Identify which cell holds the provided text, then report its [X, Y] central coordinate. 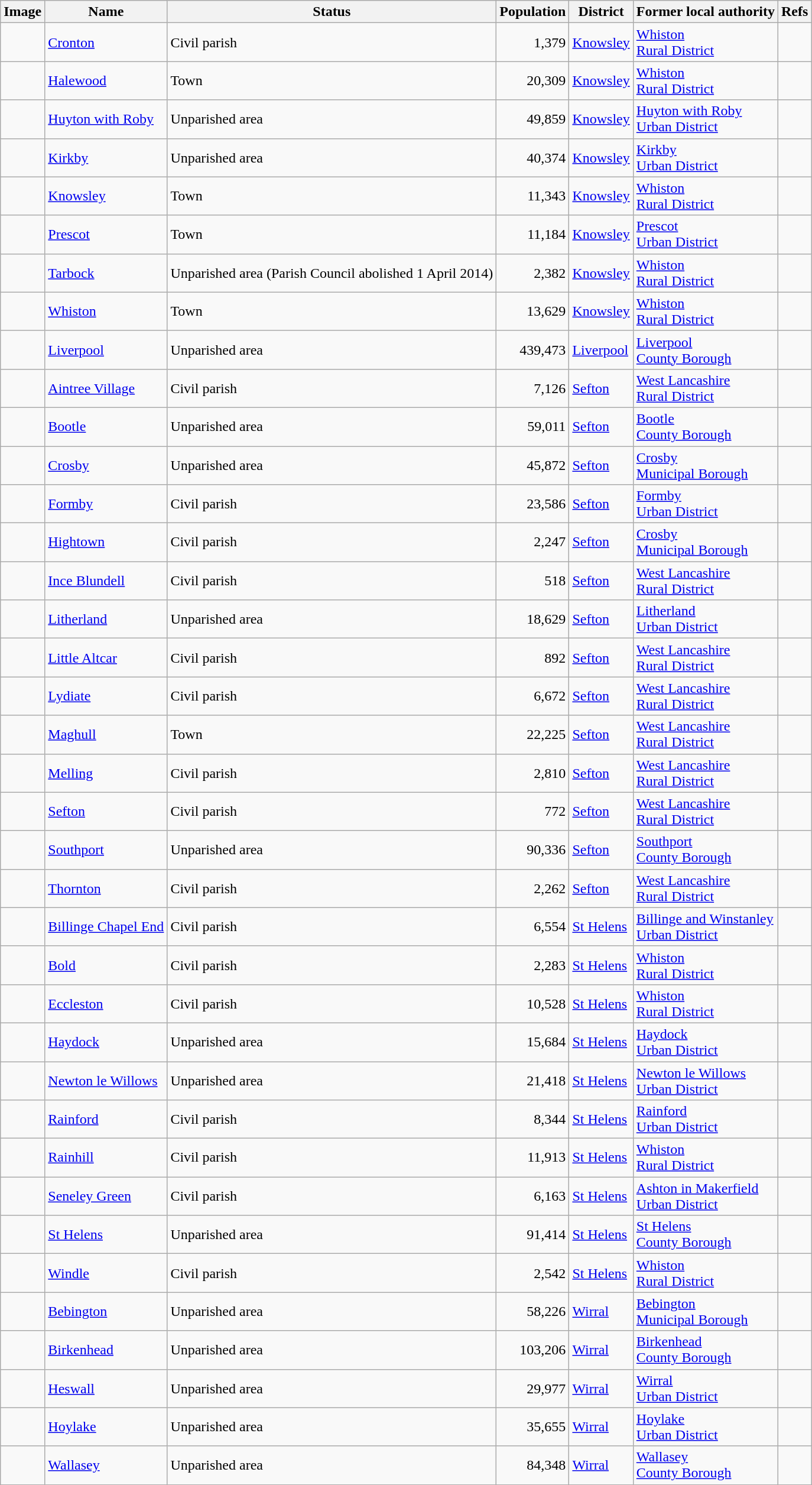
Eccleston [106, 1004]
2,382 [533, 273]
District [601, 12]
15,684 [533, 1042]
Tarbock [106, 273]
WirralUrban District [706, 1388]
Ince Blundell [106, 581]
Halewood [106, 80]
LiverpoolCounty Borough [706, 350]
Windle [106, 1273]
35,655 [533, 1427]
58,226 [533, 1311]
LitherlandUrban District [706, 620]
Status [332, 12]
Lydiate [106, 696]
Wallasey [106, 1465]
Southport [106, 850]
KirkbyUrban District [706, 157]
BebingtonMunicipal Borough [706, 1311]
Maghull [106, 734]
91,414 [533, 1234]
23,586 [533, 504]
18,629 [533, 620]
439,473 [533, 350]
11,184 [533, 234]
Huyton with Roby [106, 119]
2,542 [533, 1273]
Whiston [106, 311]
2,247 [533, 543]
6,672 [533, 696]
Prescot [106, 234]
Thornton [106, 888]
Huyton with RobyUrban District [706, 119]
892 [533, 657]
772 [533, 811]
518 [533, 581]
2,262 [533, 888]
Hoylake [106, 1427]
90,336 [533, 850]
Birkenhead [106, 1350]
Crosby [106, 465]
29,977 [533, 1388]
21,418 [533, 1081]
20,309 [533, 80]
45,872 [533, 465]
Hightown [106, 543]
Billinge and WinstanleyUrban District [706, 927]
Seneley Green [106, 1197]
Aintree Village [106, 388]
7,126 [533, 388]
SouthportCounty Borough [706, 850]
Newton le Willows [106, 1081]
St HelensCounty Borough [706, 1234]
BootleCounty Borough [706, 427]
Unparished area (Parish Council abolished 1 April 2014) [332, 273]
8,344 [533, 1120]
Rainford [106, 1120]
13,629 [533, 311]
6,554 [533, 927]
11,343 [533, 196]
HoylakeUrban District [706, 1427]
10,528 [533, 1004]
Name [106, 12]
FormbyUrban District [706, 504]
59,011 [533, 427]
WallaseyCounty Borough [706, 1465]
84,348 [533, 1465]
6,163 [533, 1197]
40,374 [533, 157]
HaydockUrban District [706, 1042]
103,206 [533, 1350]
Haydock [106, 1042]
2,283 [533, 965]
PrescotUrban District [706, 234]
Newton le WillowsUrban District [706, 1081]
BirkenheadCounty Borough [706, 1350]
Former local authority [706, 12]
RainfordUrban District [706, 1120]
Population [533, 12]
Kirkby [106, 157]
49,859 [533, 119]
Melling [106, 773]
1,379 [533, 43]
Refs [795, 12]
11,913 [533, 1157]
Heswall [106, 1388]
Image [22, 12]
22,225 [533, 734]
Bebington [106, 1311]
Ashton in MakerfieldUrban District [706, 1197]
Billinge Chapel End [106, 927]
Formby [106, 504]
2,810 [533, 773]
Little Altcar [106, 657]
Litherland [106, 620]
Rainhill [106, 1157]
Cronton [106, 43]
Bootle [106, 427]
Bold [106, 965]
